Return (X, Y) of the center of cell containing provided text 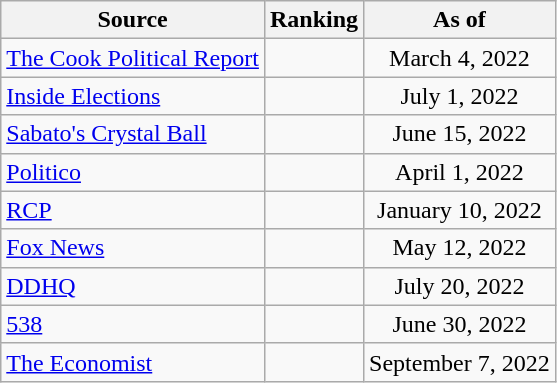
Source (133, 20)
May 12, 2022 (460, 248)
Sabato's Crystal Ball (133, 134)
Ranking (314, 20)
DDHQ (133, 286)
The Economist (133, 362)
Politico (133, 172)
Inside Elections (133, 96)
March 4, 2022 (460, 58)
The Cook Political Report (133, 58)
July 20, 2022 (460, 286)
July 1, 2022 (460, 96)
June 30, 2022 (460, 324)
April 1, 2022 (460, 172)
RCP (133, 210)
June 15, 2022 (460, 134)
As of (460, 20)
538 (133, 324)
January 10, 2022 (460, 210)
Fox News (133, 248)
September 7, 2022 (460, 362)
